Search for the cell housing the specified text and yield its (X, Y) center coordinate. 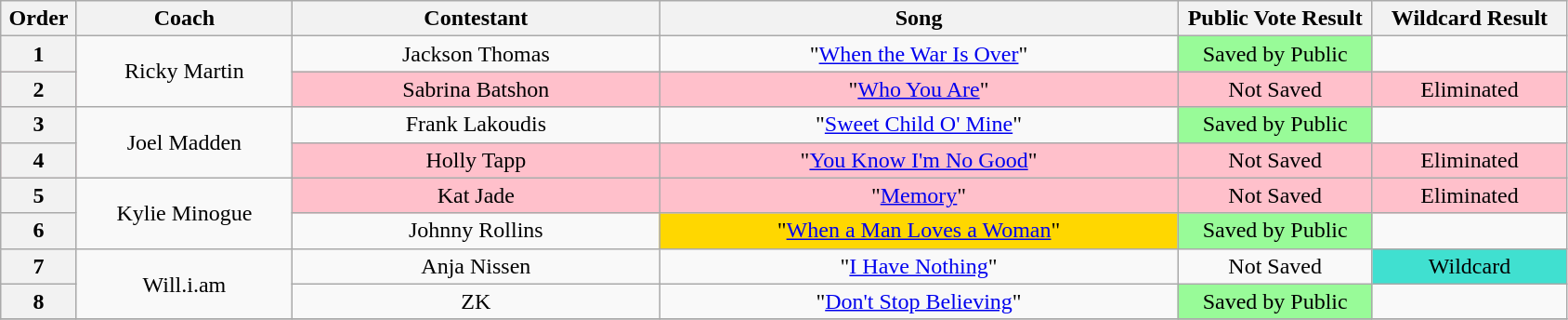
1 (39, 54)
Jackson Thomas (476, 54)
7 (39, 266)
"You Know I'm No Good" (919, 160)
ZK (476, 301)
8 (39, 301)
Kylie Minogue (184, 213)
Joel Madden (184, 142)
Will.i.am (184, 284)
Order (39, 19)
Anja Nissen (476, 266)
"When the War Is Over" (919, 54)
Sabrina Batshon (476, 89)
"I Have Nothing" (919, 266)
"Who You Are" (919, 89)
2 (39, 89)
4 (39, 160)
Public Vote Result (1274, 19)
Song (919, 19)
Wildcard Result (1470, 19)
"Don't Stop Believing" (919, 301)
5 (39, 195)
Contestant (476, 19)
Ricky Martin (184, 72)
Wildcard (1470, 266)
Holly Tapp (476, 160)
3 (39, 125)
Kat Jade (476, 195)
Coach (184, 19)
"Sweet Child O' Mine" (919, 125)
"Memory" (919, 195)
"When a Man Loves a Woman" (919, 231)
Johnny Rollins (476, 231)
6 (39, 231)
Frank Lakoudis (476, 125)
